Output the [X, Y] coordinate of the center of the cell containing the given text.  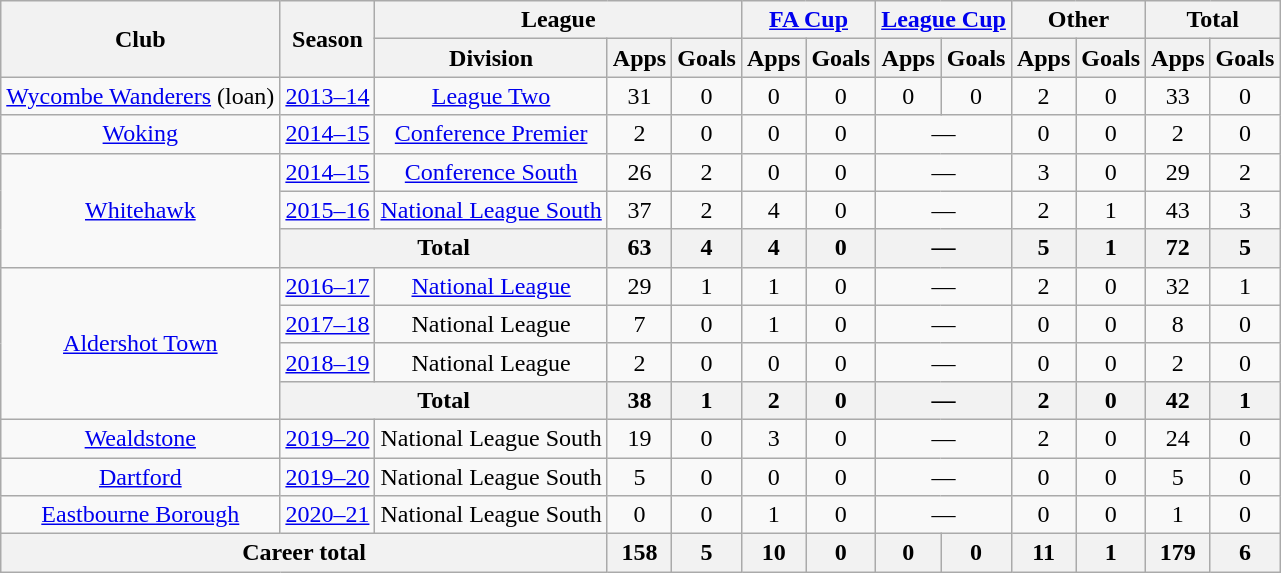
2018–19 [328, 362]
Eastbourne Borough [140, 515]
37 [639, 210]
7 [639, 324]
League Two [491, 96]
Whitehawk [140, 210]
42 [1178, 400]
179 [1178, 553]
26 [639, 172]
Club [140, 39]
10 [773, 553]
72 [1178, 248]
33 [1178, 96]
2016–17 [328, 286]
6 [1245, 553]
24 [1178, 438]
2015–16 [328, 210]
Wycombe Wanderers (loan) [140, 96]
31 [639, 96]
19 [639, 438]
158 [639, 553]
Career total [304, 553]
2013–14 [328, 96]
11 [1043, 553]
43 [1178, 210]
Division [491, 58]
Wealdstone [140, 438]
Dartford [140, 477]
Conference Premier [491, 134]
Other [1078, 20]
League Cup [944, 20]
2017–18 [328, 324]
Woking [140, 134]
2020–21 [328, 515]
32 [1178, 286]
8 [1178, 324]
League [558, 20]
38 [639, 400]
Conference South [491, 172]
FA Cup [808, 20]
63 [639, 248]
Aldershot Town [140, 343]
Season [328, 39]
